Output the (X, Y) coordinate of the center of the cell containing the given text.  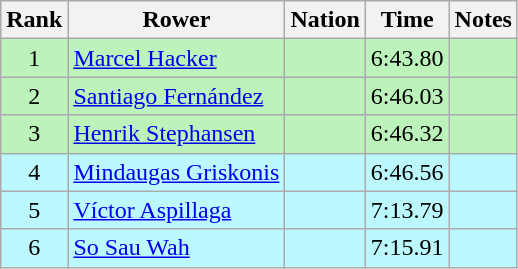
3 (34, 134)
So Sau Wah (176, 248)
6:43.80 (407, 58)
Víctor Aspillaga (176, 210)
Time (407, 20)
Henrik Stephansen (176, 134)
Nation (325, 20)
7:13.79 (407, 210)
Marcel Hacker (176, 58)
Rower (176, 20)
1 (34, 58)
6:46.56 (407, 172)
4 (34, 172)
Notes (483, 20)
6:46.03 (407, 96)
Mindaugas Griskonis (176, 172)
Rank (34, 20)
7:15.91 (407, 248)
6 (34, 248)
5 (34, 210)
2 (34, 96)
6:46.32 (407, 134)
Santiago Fernández (176, 96)
